Return (x, y) of the center of cell containing provided text 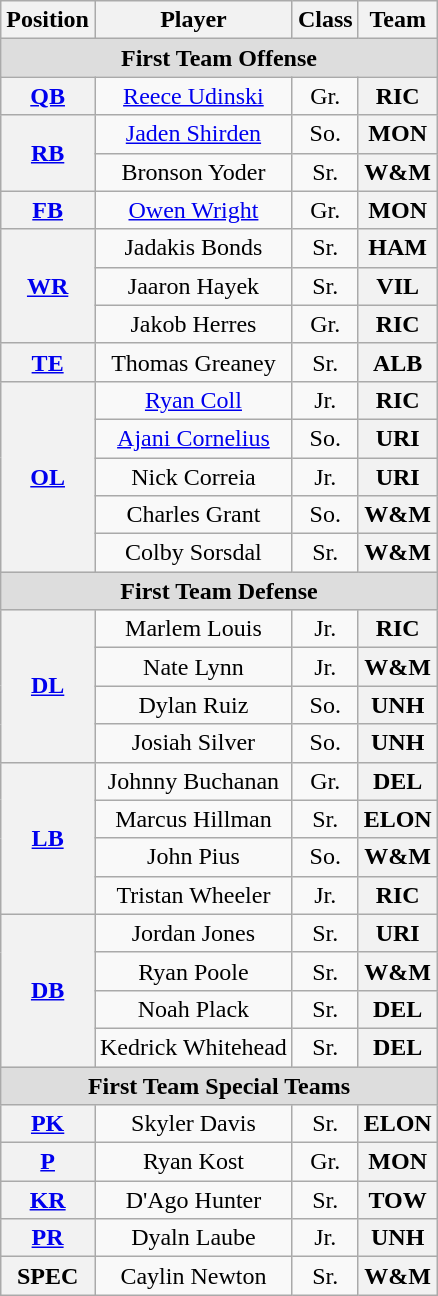
QB (48, 96)
ALB (398, 362)
Caylin Newton (193, 1276)
John Pius (193, 857)
Ryan Poole (193, 971)
Kedrick Whitehead (193, 1047)
Player (193, 20)
Jaaron Hayek (193, 286)
KR (48, 1200)
D'Ago Hunter (193, 1200)
Jordan Jones (193, 933)
Nate Lynn (193, 667)
Reece Udinski (193, 96)
Jakob Herres (193, 324)
HAM (398, 248)
Bronson Yoder (193, 172)
FB (48, 210)
DL (48, 686)
PK (48, 1124)
Ryan Coll (193, 400)
VIL (398, 286)
LB (48, 838)
Josiah Silver (193, 743)
Ryan Kost (193, 1162)
Nick Correia (193, 477)
Dylan Ruiz (193, 705)
Johnny Buchanan (193, 781)
Team (398, 20)
RB (48, 153)
SPEC (48, 1276)
PR (48, 1238)
Ajani Cornelius (193, 438)
Jadakis Bonds (193, 248)
Noah Plack (193, 1009)
Charles Grant (193, 515)
TE (48, 362)
P (48, 1162)
Thomas Greaney (193, 362)
Tristan Wheeler (193, 895)
Class (325, 20)
Colby Sorsdal (193, 553)
Owen Wright (193, 210)
Jaden Shirden (193, 134)
Position (48, 20)
First Team Offense (219, 58)
WR (48, 286)
OL (48, 476)
Marcus Hillman (193, 819)
First Team Defense (219, 591)
DB (48, 990)
First Team Special Teams (219, 1085)
Skyler Davis (193, 1124)
Marlem Louis (193, 629)
TOW (398, 1200)
Dyaln Laube (193, 1238)
